For the text-containing cell, return its midpoint in (X, Y) coordinate format. 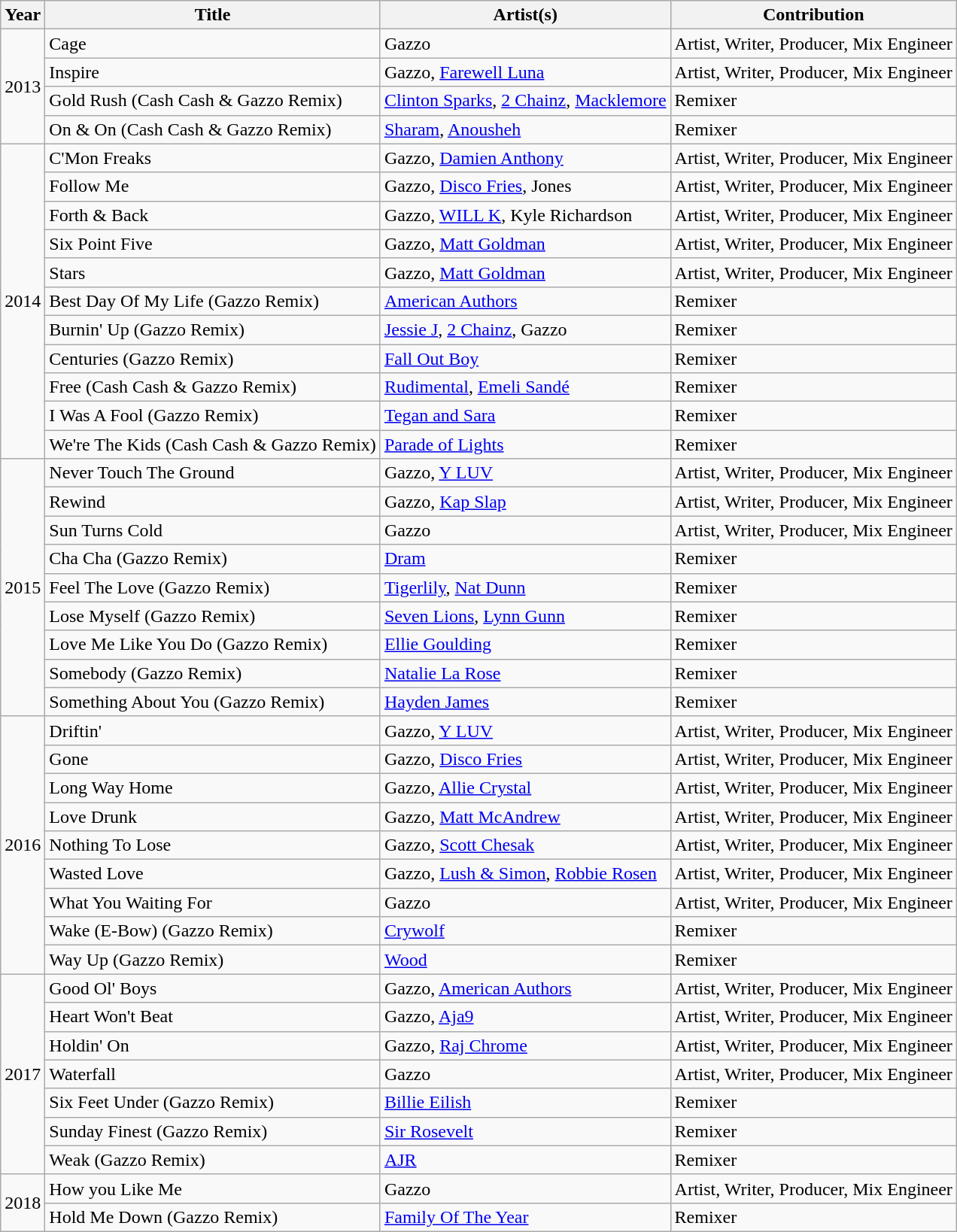
We're The Kids (Cash Cash & Gazzo Remix) (213, 445)
Title (213, 15)
American Authors (525, 301)
Centuries (Gazzo Remix) (213, 359)
Sun Turns Cold (213, 530)
Parade of Lights (525, 445)
Follow Me (213, 187)
Jessie J, 2 Chainz, Gazzo (525, 329)
Year (23, 15)
Nothing To Lose (213, 845)
Waterfall (213, 1074)
Wasted Love (213, 874)
Burnin' Up (Gazzo Remix) (213, 329)
Gazzo, WILL K, Kyle Richardson (525, 215)
Hayden James (525, 702)
Way Up (Gazzo Remix) (213, 960)
Best Day Of My Life (Gazzo Remix) (213, 301)
Gazzo, Disco Fries, Jones (525, 187)
Dram (525, 559)
Forth & Back (213, 215)
2015 (23, 588)
2018 (23, 1203)
Feel The Love (Gazzo Remix) (213, 587)
Contribution (813, 15)
Artist(s) (525, 15)
Stars (213, 272)
Gazzo, Matt McAndrew (525, 816)
Never Touch The Ground (213, 473)
2016 (23, 845)
Natalie La Rose (525, 673)
Wake (E-Bow) (Gazzo Remix) (213, 931)
Gazzo, American Authors (525, 988)
Holdin' On (213, 1045)
2014 (23, 301)
Gone (213, 759)
I Was A Fool (Gazzo Remix) (213, 416)
AJR (525, 1160)
What You Waiting For (213, 903)
Gazzo, Lush & Simon, Robbie Rosen (525, 874)
Sir Rosevelt (525, 1131)
Family Of The Year (525, 1217)
Clinton Sparks, 2 Chainz, Macklemore (525, 101)
On & On (Cash Cash & Gazzo Remix) (213, 129)
Tegan and Sara (525, 416)
Gazzo, Damien Anthony (525, 158)
C'Mon Freaks (213, 158)
Hold Me Down (Gazzo Remix) (213, 1217)
Free (Cash Cash & Gazzo Remix) (213, 387)
Gazzo, Scott Chesak (525, 845)
Love Me Like You Do (Gazzo Remix) (213, 645)
Something About You (Gazzo Remix) (213, 702)
Somebody (Gazzo Remix) (213, 673)
Lose Myself (Gazzo Remix) (213, 616)
Seven Lions, Lynn Gunn (525, 616)
Six Point Five (213, 244)
Cage (213, 44)
Fall Out Boy (525, 359)
Gazzo, Raj Chrome (525, 1045)
Tigerlily, Nat Dunn (525, 587)
Gazzo, Allie Crystal (525, 787)
Driftin' (213, 730)
Sunday Finest (Gazzo Remix) (213, 1131)
Good Ol' Boys (213, 988)
Love Drunk (213, 816)
How you Like Me (213, 1188)
Gazzo, Farewell Luna (525, 72)
Long Way Home (213, 787)
Ellie Goulding (525, 645)
Sharam, Anousheh (525, 129)
Six Feet Under (Gazzo Remix) (213, 1103)
2013 (23, 86)
Rewind (213, 502)
Wood (525, 960)
Gazzo, Aja9 (525, 1017)
Gold Rush (Cash Cash & Gazzo Remix) (213, 101)
Heart Won't Beat (213, 1017)
Inspire (213, 72)
Gazzo, Kap Slap (525, 502)
Rudimental, Emeli Sandé (525, 387)
Cha Cha (Gazzo Remix) (213, 559)
Crywolf (525, 931)
Gazzo, Disco Fries (525, 759)
Billie Eilish (525, 1103)
2017 (23, 1074)
Weak (Gazzo Remix) (213, 1160)
